Find where the given text appears and provide that cell's center as [X, Y] coordinate. 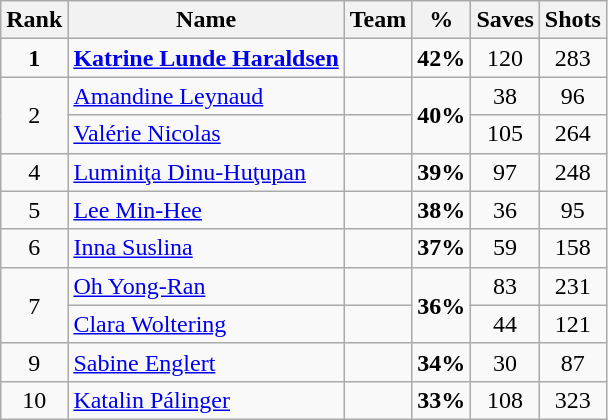
30 [505, 362]
283 [572, 58]
Lee Min-Hee [206, 210]
Team [378, 20]
108 [505, 400]
% [442, 20]
Oh Yong-Ran [206, 286]
Valérie Nicolas [206, 134]
231 [572, 286]
97 [505, 172]
96 [572, 96]
121 [572, 324]
Sabine Englert [206, 362]
Rank [34, 20]
59 [505, 248]
9 [34, 362]
7 [34, 305]
Clara Woltering [206, 324]
42% [442, 58]
Katalin Pálinger [206, 400]
38% [442, 210]
36% [442, 305]
Name [206, 20]
248 [572, 172]
Saves [505, 20]
158 [572, 248]
Inna Suslina [206, 248]
34% [442, 362]
39% [442, 172]
4 [34, 172]
105 [505, 134]
323 [572, 400]
40% [442, 115]
5 [34, 210]
44 [505, 324]
36 [505, 210]
10 [34, 400]
120 [505, 58]
2 [34, 115]
Shots [572, 20]
38 [505, 96]
83 [505, 286]
1 [34, 58]
6 [34, 248]
Luminiţa Dinu-Huţupan [206, 172]
87 [572, 362]
37% [442, 248]
95 [572, 210]
264 [572, 134]
Amandine Leynaud [206, 96]
Katrine Lunde Haraldsen [206, 58]
33% [442, 400]
